Scan for the cell matching the given text and deliver its [x, y] coordinate at center. 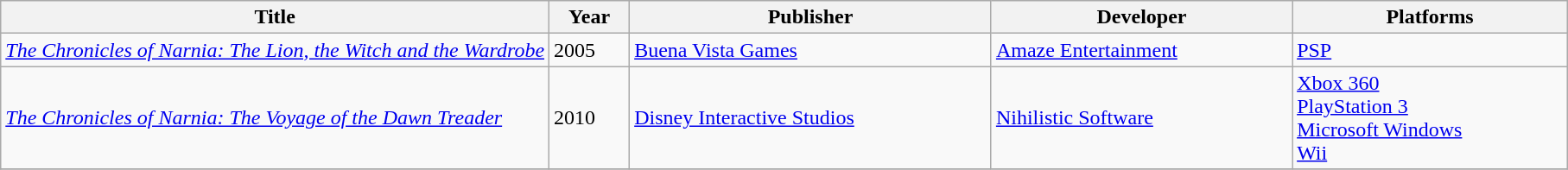
The Chronicles of Narnia: The Lion, the Witch and the Wardrobe [275, 50]
The Chronicles of Narnia: The Voyage of the Dawn Treader [275, 117]
Amaze Entertainment [1141, 50]
Title [275, 17]
Nihilistic Software [1141, 117]
Buena Vista Games [810, 50]
Platforms [1431, 17]
Publisher [810, 17]
2005 [589, 50]
PSP [1431, 50]
Disney Interactive Studios [810, 117]
Xbox 360PlayStation 3Microsoft WindowsWii [1431, 117]
2010 [589, 117]
Year [589, 17]
Developer [1141, 17]
